Output the (x, y) coordinate of the center of the cell containing the given text.  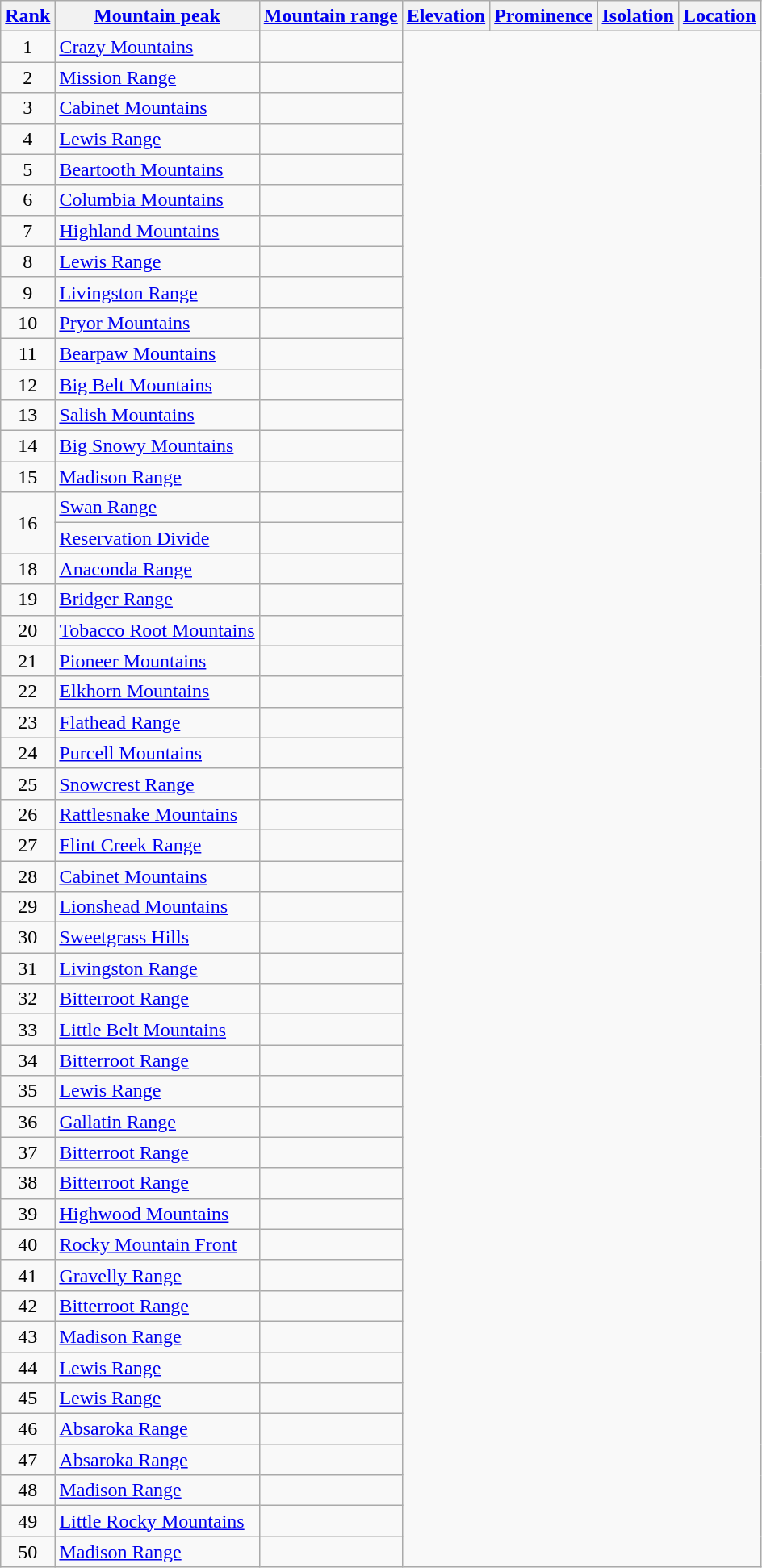
16 (27, 523)
5 (27, 169)
48 (27, 1491)
Sweetgrass Hills (157, 938)
10 (27, 323)
24 (27, 753)
45 (27, 1399)
43 (27, 1336)
2 (27, 77)
40 (27, 1244)
33 (27, 1030)
Little Belt Mountains (157, 1030)
Elkhorn Mountains (157, 692)
36 (27, 1122)
Elevation (446, 16)
8 (27, 261)
Anaconda Range (157, 569)
Purcell Mountains (157, 753)
Reservation Divide (157, 538)
23 (27, 722)
3 (27, 108)
1 (27, 47)
Rocky Mountain Front (157, 1244)
Mountain range (331, 16)
Pioneer Mountains (157, 661)
Columbia Mountains (157, 200)
38 (27, 1183)
41 (27, 1275)
29 (27, 907)
15 (27, 477)
47 (27, 1460)
44 (27, 1368)
14 (27, 446)
Isolation (638, 16)
Big Snowy Mountains (157, 446)
Pryor Mountains (157, 323)
Gallatin Range (157, 1122)
9 (27, 292)
50 (27, 1552)
Snowcrest Range (157, 784)
21 (27, 661)
4 (27, 139)
30 (27, 938)
Flathead Range (157, 722)
Tobacco Root Mountains (157, 630)
7 (27, 231)
Beartooth Mountains (157, 169)
18 (27, 569)
42 (27, 1306)
22 (27, 692)
Rank (27, 16)
Highland Mountains (157, 231)
Flint Creek Range (157, 845)
Gravelly Range (157, 1275)
26 (27, 814)
Highwood Mountains (157, 1214)
Little Rocky Mountains (157, 1521)
6 (27, 200)
Prominence (544, 16)
46 (27, 1429)
Big Belt Mountains (157, 385)
37 (27, 1152)
35 (27, 1091)
32 (27, 999)
49 (27, 1521)
Mission Range (157, 77)
Bridger Range (157, 600)
Lionshead Mountains (157, 907)
39 (27, 1214)
19 (27, 600)
Mountain peak (157, 16)
11 (27, 353)
12 (27, 385)
Swan Range (157, 508)
25 (27, 784)
Rattlesnake Mountains (157, 814)
34 (27, 1060)
Bearpaw Mountains (157, 353)
27 (27, 845)
31 (27, 968)
Salish Mountains (157, 416)
13 (27, 416)
20 (27, 630)
Crazy Mountains (157, 47)
28 (27, 876)
Location (719, 16)
